Return the [x, y] coordinate for the center point of the cell that contains the specified text.  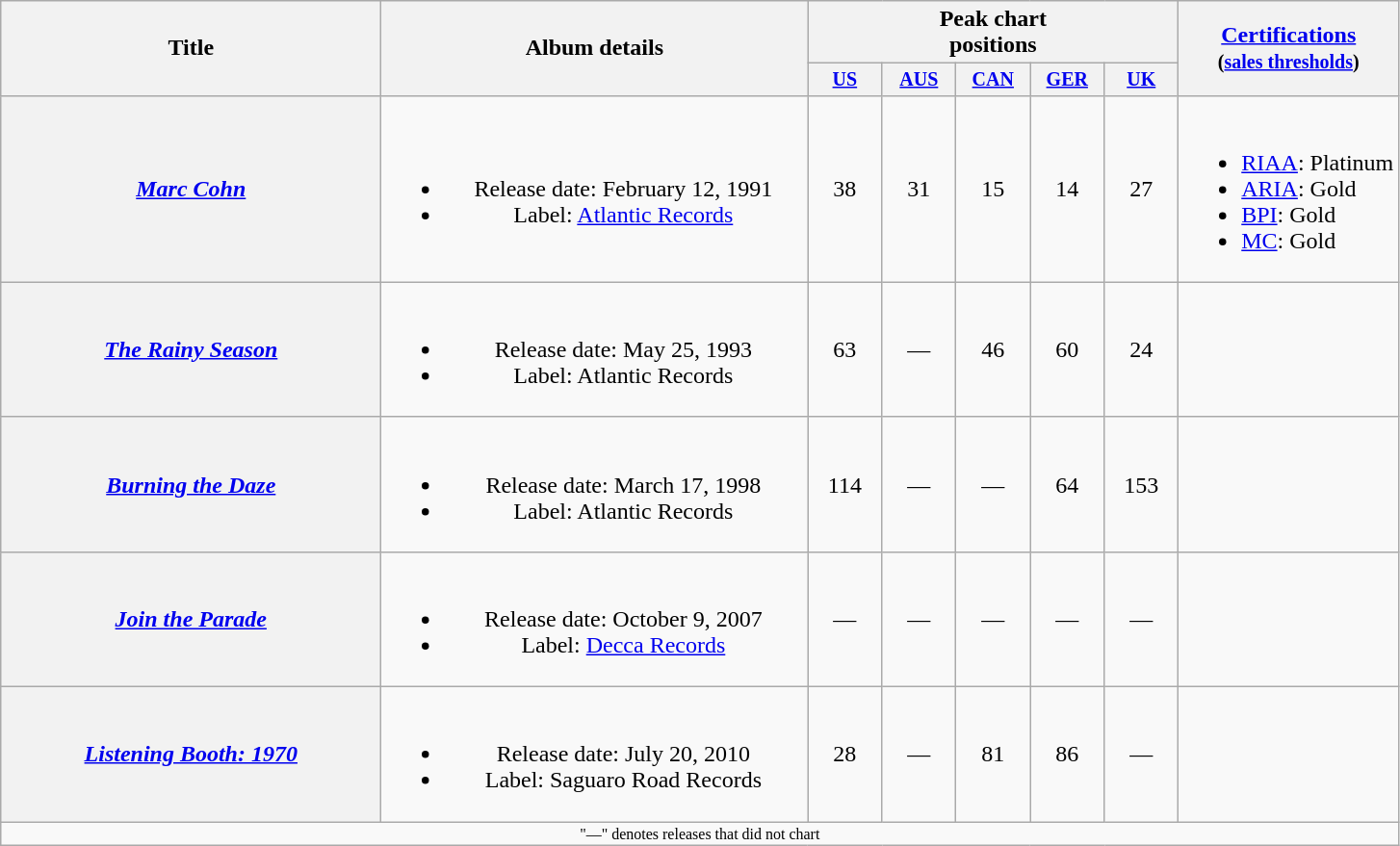
Burning the Daze [191, 484]
CAN [994, 79]
US [845, 79]
Join the Parade [191, 619]
Title [191, 48]
Release date: February 12, 1991Label: Atlantic Records [595, 189]
Peak chartpositions [994, 33]
14 [1067, 189]
86 [1067, 755]
81 [994, 755]
Release date: March 17, 1998Label: Atlantic Records [595, 484]
Release date: May 25, 1993Label: Atlantic Records [595, 349]
24 [1142, 349]
GER [1067, 79]
The Rainy Season [191, 349]
31 [919, 189]
Release date: October 9, 2007Label: Decca Records [595, 619]
64 [1067, 484]
153 [1142, 484]
Listening Booth: 1970 [191, 755]
27 [1142, 189]
Album details [595, 48]
38 [845, 189]
46 [994, 349]
Release date: July 20, 2010Label: Saguaro Road Records [595, 755]
AUS [919, 79]
63 [845, 349]
RIAA: PlatinumARIA: GoldBPI: GoldMC: Gold [1288, 189]
28 [845, 755]
"—" denotes releases that did not chart [700, 833]
Certifications(sales thresholds) [1288, 48]
15 [994, 189]
UK [1142, 79]
60 [1067, 349]
114 [845, 484]
Marc Cohn [191, 189]
